Find where the given text appears and provide that cell's center as (x, y) coordinate. 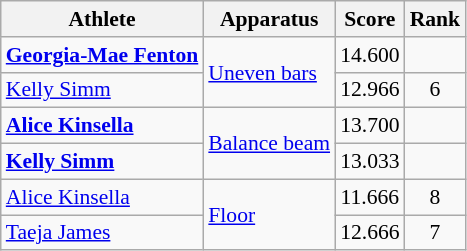
14.600 (370, 55)
13.033 (370, 162)
Taeja James (102, 233)
Uneven bars (269, 72)
6 (436, 90)
Balance beam (269, 144)
Rank (436, 19)
Floor (269, 214)
12.966 (370, 90)
Georgia-Mae Fenton (102, 55)
13.700 (370, 126)
Apparatus (269, 19)
Score (370, 19)
12.666 (370, 233)
11.666 (370, 197)
Athlete (102, 19)
7 (436, 233)
8 (436, 197)
